Output the [X, Y] coordinate of the center of the cell containing the given text.  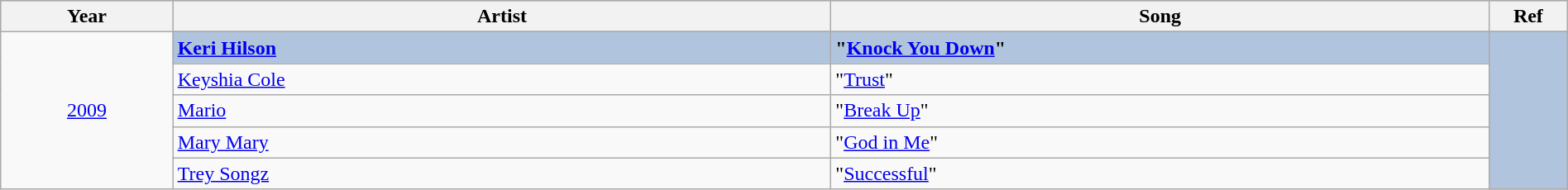
"Break Up" [1160, 111]
Trey Songz [502, 173]
Mary Mary [502, 142]
Year [87, 17]
"Knock You Down" [1160, 48]
Song [1160, 17]
"Trust" [1160, 79]
2009 [87, 111]
Keri Hilson [502, 48]
Keyshia Cole [502, 79]
"God in Me" [1160, 142]
"Successful" [1160, 173]
Mario [502, 111]
Ref [1528, 17]
Artist [502, 17]
